Scan for the cell matching the given text and deliver its [x, y] coordinate at center. 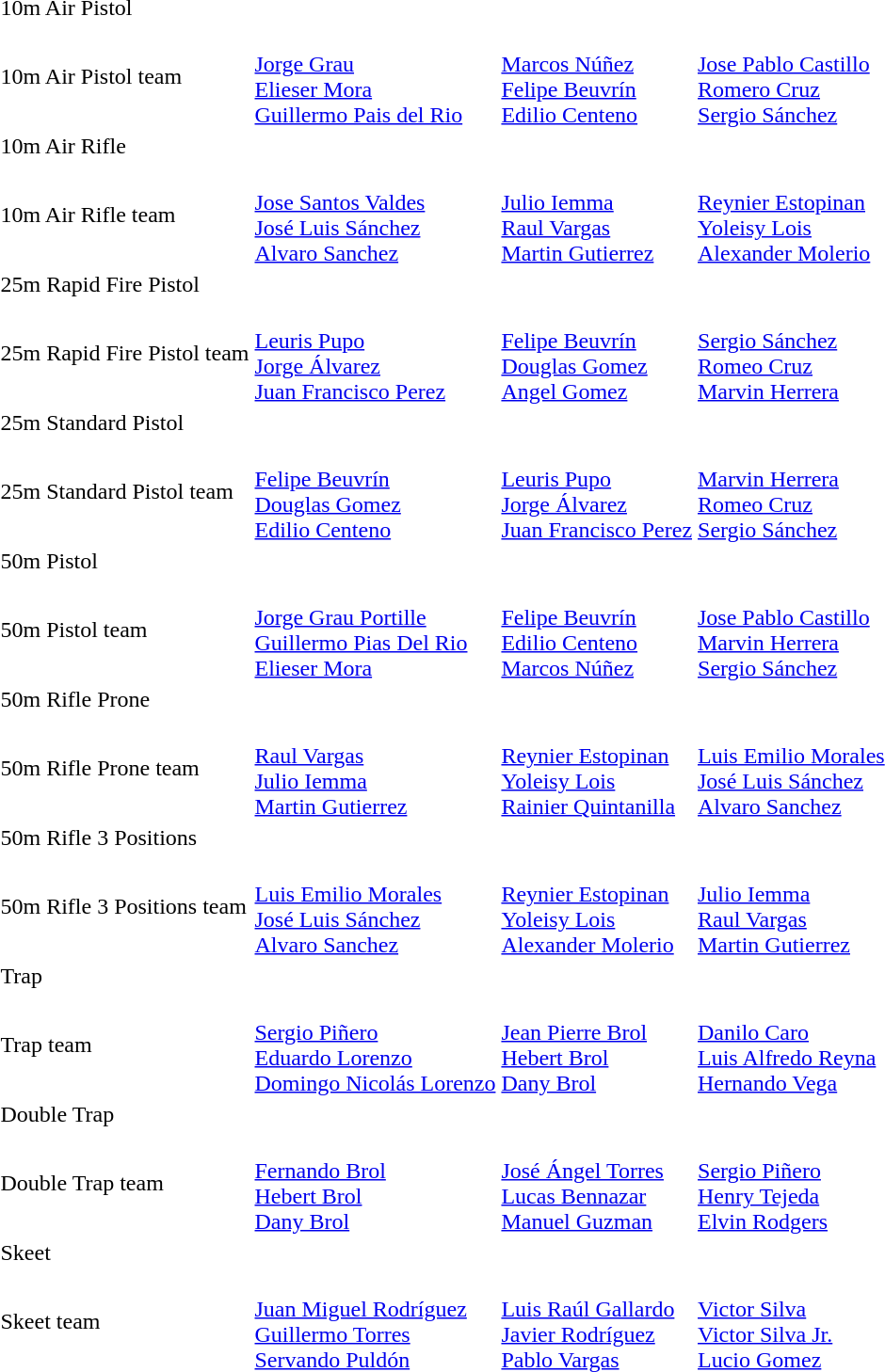
Julio IemmaRaul VargasMartin Gutierrez [597, 215]
Jose Santos ValdesJosé Luis SánchezAlvaro Sanchez [375, 215]
Reynier EstopinanYoleisy LoisAlexander Molerio [597, 907]
Felipe BeuvrínDouglas GomezAngel Gomez [597, 354]
Fernando BrolHebert BrolDany Brol [375, 1184]
Luis Emilio MoralesJosé Luis SánchezAlvaro Sanchez [375, 907]
Raul VargasJulio IemmaMartin Gutierrez [375, 768]
Marcos NúñezFelipe BeuvrínEdilio Centeno [597, 77]
José Ángel TorresLucas BennazarManuel Guzman [597, 1184]
Jorge Grau PortilleGuillermo Pias Del RioElieser Mora [375, 630]
Felipe BeuvrínEdilio CentenoMarcos Núñez [597, 630]
Jean Pierre BrolHebert BrolDany Brol [597, 1045]
Sergio PiñeroEduardo LorenzoDomingo Nicolás Lorenzo [375, 1045]
Reynier EstopinanYoleisy LoisRainier Quintanilla [597, 768]
Felipe BeuvrínDouglas GomezEdilio Centeno [375, 491]
Jorge GrauElieser MoraGuillermo Pais del Rio [375, 77]
